Identify which cell holds the provided text, then report its [x, y] central coordinate. 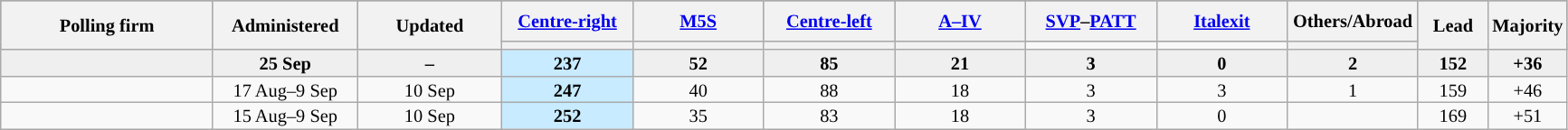
52 [698, 63]
Administered [285, 25]
+51 [1527, 116]
169 [1453, 116]
1 [1354, 88]
Polling firm [107, 25]
17 Aug–9 Sep [285, 88]
237 [568, 63]
Updated [430, 25]
40 [698, 88]
M5S [698, 20]
15 Aug–9 Sep [285, 116]
35 [698, 116]
– [430, 63]
21 [961, 63]
SVP–PATT [1091, 20]
85 [829, 63]
A–IV [961, 20]
88 [829, 88]
Centre-left [829, 20]
25 Sep [285, 63]
152 [1453, 63]
2 [1354, 63]
+36 [1527, 63]
Majority [1527, 25]
+46 [1527, 88]
247 [568, 88]
Others/Abroad [1354, 20]
159 [1453, 88]
Centre-right [568, 20]
252 [568, 116]
83 [829, 116]
Italexit [1221, 20]
Lead [1453, 25]
